Output the (X, Y) coordinate of the center of the cell containing the given text.  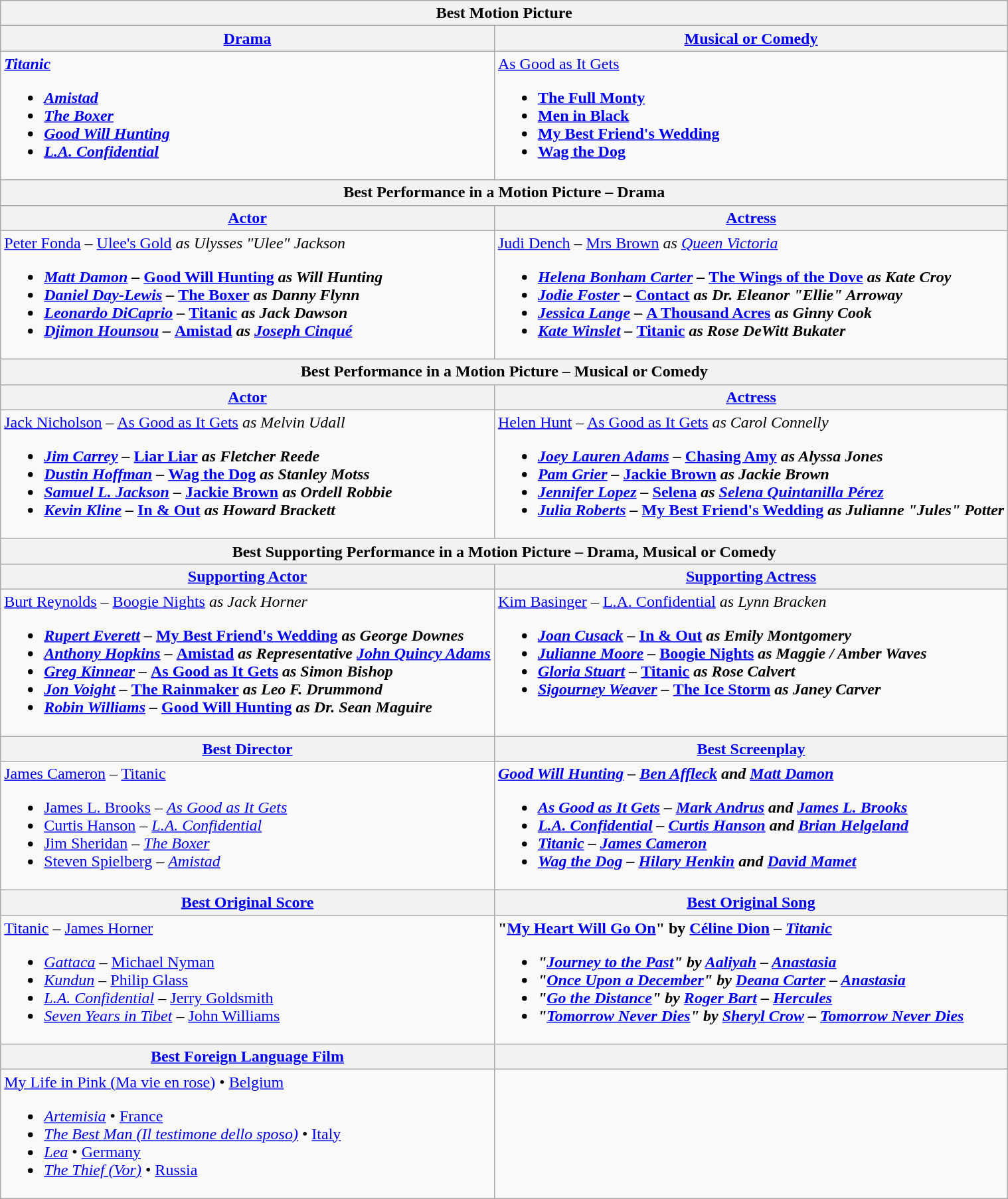
Best Original Song (750, 903)
Titanic – James HornerGattaca – Michael NymanKundun – Philip GlassL.A. Confidential – Jerry GoldsmithSeven Years in Tibet – John Williams (248, 980)
Best Foreign Language Film (248, 1057)
Supporting Actor (248, 576)
As Good as It GetsThe Full MontyMen in BlackMy Best Friend's WeddingWag the Dog (750, 116)
Best Original Score (248, 903)
Best Director (248, 748)
James Cameron – TitanicJames L. Brooks – As Good as It GetsCurtis Hanson – L.A. ConfidentialJim Sheridan – The BoxerSteven Spielberg – Amistad (248, 826)
My Life in Pink (Ma vie en rose) • BelgiumArtemisia • FranceThe Best Man (Il testimone dello sposo) • ItalyLea • GermanyThe Thief (Vor) • Russia (248, 1134)
Best Performance in a Motion Picture – Musical or Comedy (505, 372)
Drama (248, 39)
Titanic AmistadThe BoxerGood Will HuntingL.A. Confidential (248, 116)
Supporting Actress (750, 576)
Best Performance in a Motion Picture – Drama (505, 193)
Best Motion Picture (505, 13)
Best Screenplay (750, 748)
Musical or Comedy (750, 39)
Best Supporting Performance in a Motion Picture – Drama, Musical or Comedy (505, 551)
